Provide the (X, Y) coordinate of the cell's center where the given text is located.  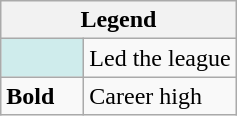
Bold (42, 96)
Led the league (160, 58)
Career high (160, 96)
Legend (118, 20)
